Locate the cell with the specified text and output its [x, y] center coordinate. 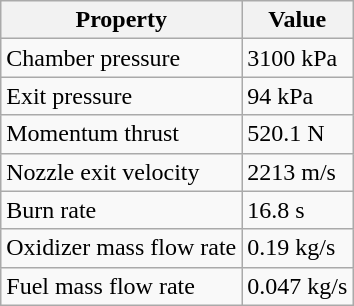
Value [298, 20]
3100 kPa [298, 58]
Burn rate [122, 210]
Property [122, 20]
0.047 kg/s [298, 286]
520.1 N [298, 134]
Nozzle exit velocity [122, 172]
0.19 kg/s [298, 248]
16.8 s [298, 210]
Oxidizer mass flow rate [122, 248]
Exit pressure [122, 96]
Chamber pressure [122, 58]
94 kPa [298, 96]
Fuel mass flow rate [122, 286]
2213 m/s [298, 172]
Momentum thrust [122, 134]
